Scan for the cell matching the given text and deliver its [X, Y] coordinate at center. 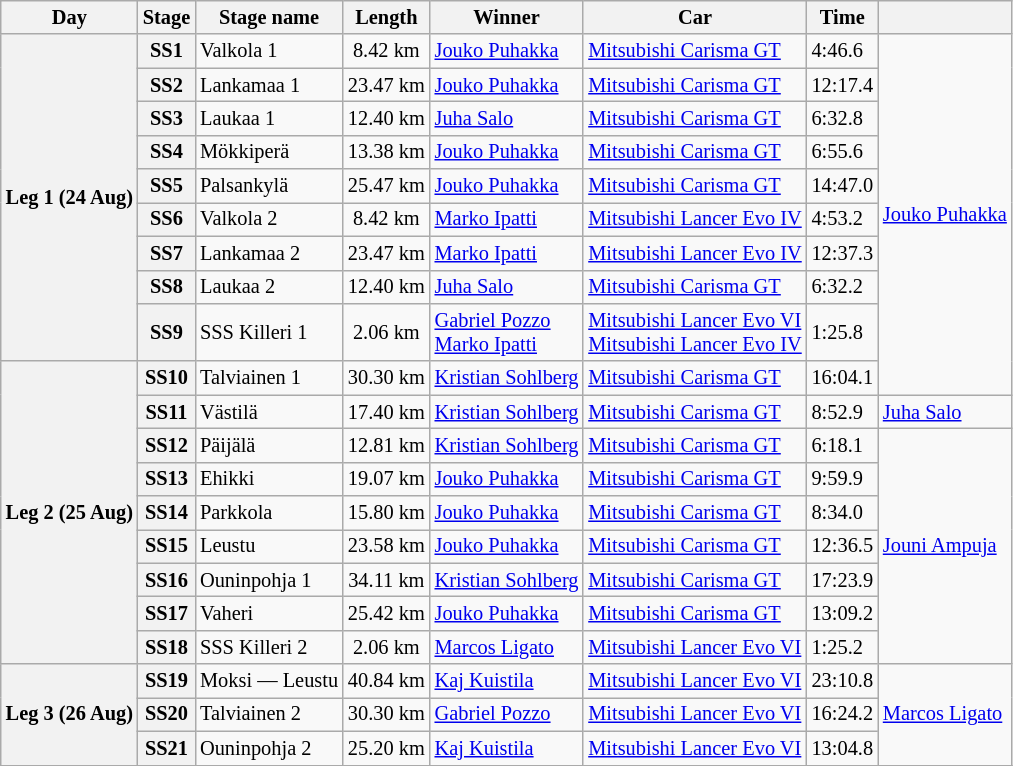
SS21 [166, 748]
SS12 [166, 445]
Vaheri [269, 613]
4:53.2 [842, 219]
13.38 km [386, 152]
19.07 km [386, 479]
17.40 km [386, 412]
16:24.2 [842, 714]
8:34.0 [842, 513]
Length [386, 17]
SS20 [166, 714]
12:37.3 [842, 253]
Lankamaa 2 [269, 253]
Talviainen 2 [269, 714]
13:04.8 [842, 748]
Leg 2 (25 Aug) [70, 512]
SSS Killeri 1 [269, 332]
14:47.0 [842, 186]
9:59.9 [842, 479]
Stage [166, 17]
Palsankylä [269, 186]
40.84 km [386, 681]
12.81 km [386, 445]
4:46.6 [842, 51]
Winner [507, 17]
17:23.9 [842, 580]
SS7 [166, 253]
SS4 [166, 152]
25.47 km [386, 186]
SS10 [166, 378]
6:55.6 [842, 152]
Jouni Ampuja [945, 546]
Leg 1 (24 Aug) [70, 198]
Mökkiperä [269, 152]
SSS Killeri 2 [269, 647]
Stage name [269, 17]
SS1 [166, 51]
6:18.1 [842, 445]
SS2 [166, 85]
Day [70, 17]
SS5 [166, 186]
Ouninpohja 1 [269, 580]
SS8 [166, 287]
Gabriel Pozzo Marko Ipatti [507, 332]
Laukaa 2 [269, 287]
16:04.1 [842, 378]
Gabriel Pozzo [507, 714]
34.11 km [386, 580]
SS11 [166, 412]
Västilä [269, 412]
25.20 km [386, 748]
25.42 km [386, 613]
Talviainen 1 [269, 378]
12:17.4 [842, 85]
SS13 [166, 479]
Parkkola [269, 513]
23.58 km [386, 546]
SS15 [166, 546]
SS14 [166, 513]
6:32.8 [842, 118]
1:25.8 [842, 332]
8:52.9 [842, 412]
Valkola 1 [269, 51]
Leustu [269, 546]
Leg 3 (26 Aug) [70, 714]
Mitsubishi Lancer Evo VIMitsubishi Lancer Evo IV [694, 332]
15.80 km [386, 513]
Ehikki [269, 479]
Lankamaa 1 [269, 85]
Car [694, 17]
SS9 [166, 332]
Moksi — Leustu [269, 681]
SS19 [166, 681]
SS16 [166, 580]
Ouninpohja 2 [269, 748]
23:10.8 [842, 681]
Valkola 2 [269, 219]
Time [842, 17]
SS3 [166, 118]
SS17 [166, 613]
SS18 [166, 647]
SS6 [166, 219]
12:36.5 [842, 546]
Päijälä [269, 445]
6:32.2 [842, 287]
13:09.2 [842, 613]
Laukaa 1 [269, 118]
1:25.2 [842, 647]
